Capture the cell that displays the provided text and extract its [x, y] central coordinate. 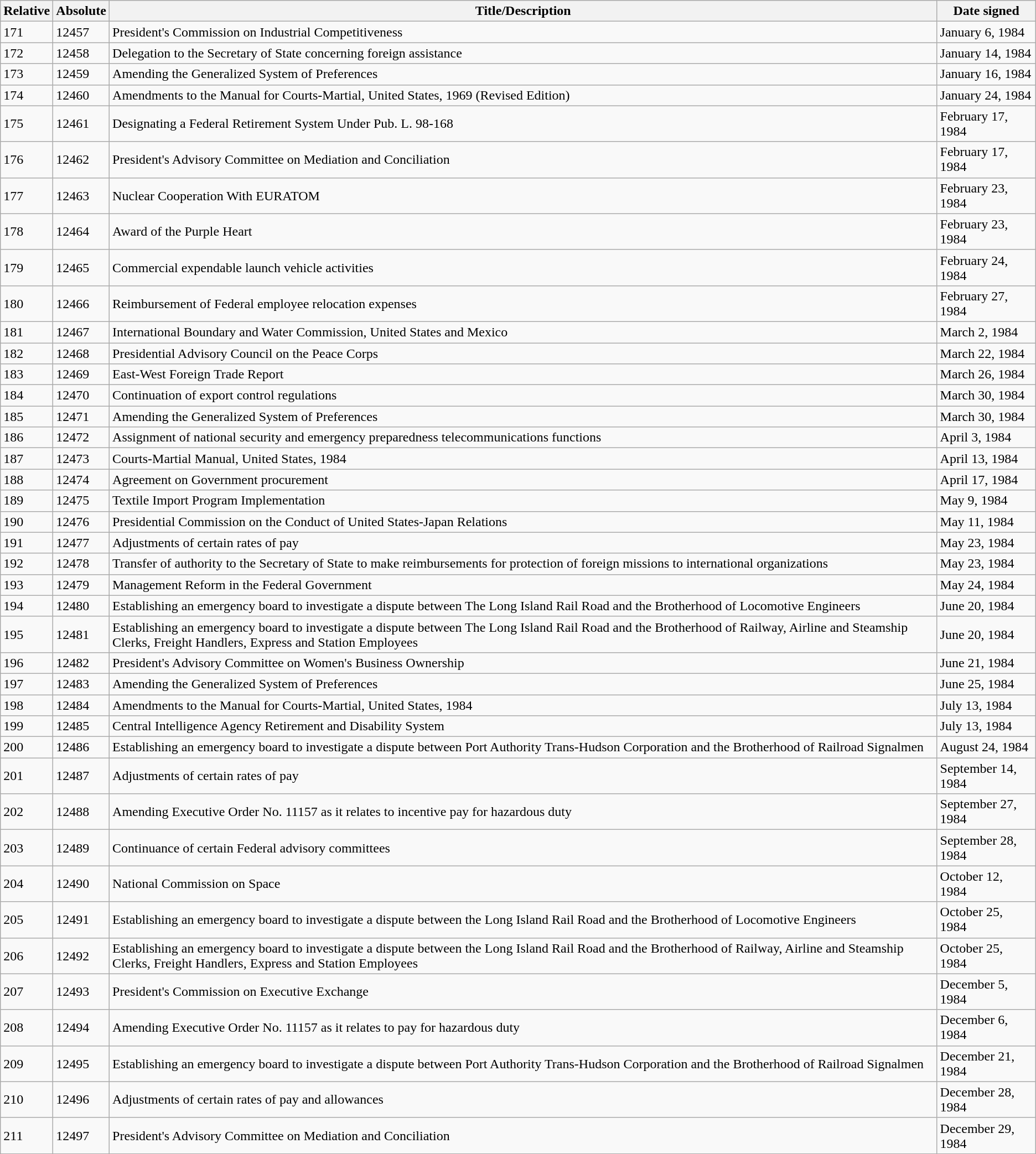
175 [27, 124]
194 [27, 606]
185 [27, 417]
Title/Description [524, 11]
Establishing an emergency board to investigate a dispute between The Long Island Rail Road and the Brotherhood of Locomotive Engineers [524, 606]
Amendments to the Manual for Courts-Martial, United States, 1969 (Revised Edition) [524, 95]
December 5, 1984 [986, 991]
179 [27, 268]
174 [27, 95]
International Boundary and Water Commission, United States and Mexico [524, 332]
188 [27, 480]
205 [27, 919]
189 [27, 501]
12483 [81, 684]
12477 [81, 543]
181 [27, 332]
May 11, 1984 [986, 522]
January 6, 1984 [986, 32]
Management Reform in the Federal Government [524, 585]
January 24, 1984 [986, 95]
Presidential Commission on the Conduct of United States-Japan Relations [524, 522]
12485 [81, 726]
12496 [81, 1100]
12486 [81, 747]
Central Intelligence Agency Retirement and Disability System [524, 726]
Adjustments of certain rates of pay and allowances [524, 1100]
191 [27, 543]
12495 [81, 1063]
210 [27, 1100]
East-West Foreign Trade Report [524, 375]
12472 [81, 438]
177 [27, 196]
192 [27, 564]
April 3, 1984 [986, 438]
201 [27, 776]
Delegation to the Secretary of State concerning foreign assistance [524, 53]
206 [27, 956]
193 [27, 585]
12462 [81, 159]
June 21, 1984 [986, 663]
Amendments to the Manual for Courts-Martial, United States, 1984 [524, 705]
Reimbursement of Federal employee relocation expenses [524, 303]
12482 [81, 663]
March 22, 1984 [986, 354]
12487 [81, 776]
February 24, 1984 [986, 268]
October 12, 1984 [986, 884]
173 [27, 74]
Presidential Advisory Council on the Peace Corps [524, 354]
September 28, 1984 [986, 848]
May 24, 1984 [986, 585]
183 [27, 375]
March 2, 1984 [986, 332]
Assignment of national security and emergency preparedness telecommunications functions [524, 438]
176 [27, 159]
Designating a Federal Retirement System Under Pub. L. 98-168 [524, 124]
Award of the Purple Heart [524, 231]
12474 [81, 480]
198 [27, 705]
207 [27, 991]
208 [27, 1028]
178 [27, 231]
February 27, 1984 [986, 303]
May 9, 1984 [986, 501]
12481 [81, 634]
12497 [81, 1135]
National Commission on Space [524, 884]
12491 [81, 919]
12490 [81, 884]
199 [27, 726]
12464 [81, 231]
12469 [81, 375]
184 [27, 396]
April 13, 1984 [986, 459]
President's Commission on Executive Exchange [524, 991]
Amending Executive Order No. 11157 as it relates to incentive pay for hazardous duty [524, 812]
171 [27, 32]
President's Advisory Committee on Women's Business Ownership [524, 663]
12475 [81, 501]
12468 [81, 354]
196 [27, 663]
12458 [81, 53]
April 17, 1984 [986, 480]
June 25, 1984 [986, 684]
187 [27, 459]
January 14, 1984 [986, 53]
Absolute [81, 11]
182 [27, 354]
12478 [81, 564]
Amending Executive Order No. 11157 as it relates to pay for hazardous duty [524, 1028]
200 [27, 747]
Continuance of certain Federal advisory committees [524, 848]
Relative [27, 11]
Courts-Martial Manual, United States, 1984 [524, 459]
12470 [81, 396]
190 [27, 522]
12466 [81, 303]
203 [27, 848]
Transfer of authority to the Secretary of State to make reimbursements for protection of foreign missions to international organizations [524, 564]
202 [27, 812]
12484 [81, 705]
12460 [81, 95]
12465 [81, 268]
December 28, 1984 [986, 1100]
186 [27, 438]
12461 [81, 124]
195 [27, 634]
12494 [81, 1028]
12492 [81, 956]
211 [27, 1135]
12493 [81, 991]
12471 [81, 417]
Date signed [986, 11]
204 [27, 884]
Agreement on Government procurement [524, 480]
March 26, 1984 [986, 375]
12473 [81, 459]
President's Commission on Industrial Competitiveness [524, 32]
12480 [81, 606]
Continuation of export control regulations [524, 396]
12467 [81, 332]
12476 [81, 522]
12457 [81, 32]
December 21, 1984 [986, 1063]
12463 [81, 196]
180 [27, 303]
September 27, 1984 [986, 812]
209 [27, 1063]
12459 [81, 74]
197 [27, 684]
Establishing an emergency board to investigate a dispute between the Long Island Rail Road and the Brotherhood of Locomotive Engineers [524, 919]
12488 [81, 812]
Commercial expendable launch vehicle activities [524, 268]
December 29, 1984 [986, 1135]
12479 [81, 585]
December 6, 1984 [986, 1028]
Textile Import Program Implementation [524, 501]
January 16, 1984 [986, 74]
12489 [81, 848]
172 [27, 53]
September 14, 1984 [986, 776]
Nuclear Cooperation With EURATOM [524, 196]
August 24, 1984 [986, 747]
